From the cell containing the given text, extract its center point as [X, Y] coordinate. 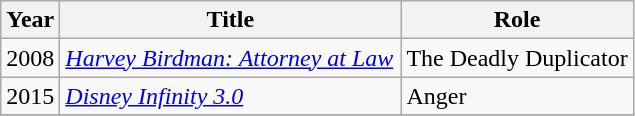
Role [517, 20]
The Deadly Duplicator [517, 58]
Harvey Birdman: Attorney at Law [230, 58]
Disney Infinity 3.0 [230, 96]
2015 [30, 96]
Anger [517, 96]
Year [30, 20]
Title [230, 20]
2008 [30, 58]
